Capture the cell that displays the provided text and extract its (X, Y) central coordinate. 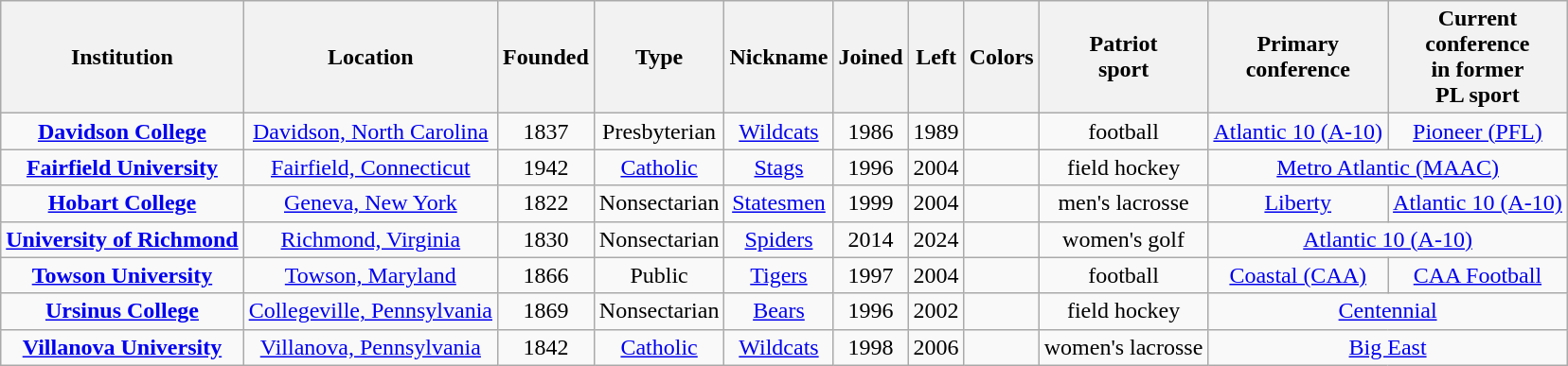
Pioneer (PFL) (1478, 131)
Richmond, Virginia (370, 239)
Left (935, 57)
1998 (871, 347)
Geneva, New York (370, 203)
CAA Football (1478, 275)
women's lacrosse (1123, 347)
1942 (546, 167)
Davidson, North Carolina (370, 131)
women's golf (1123, 239)
1997 (871, 275)
1830 (546, 239)
Spiders (778, 239)
Liberty (1298, 203)
Villanova, Pennsylvania (370, 347)
2014 (871, 239)
Colors (1002, 57)
Centennial (1388, 311)
Hobart College (122, 203)
Presbyterian (659, 131)
1822 (546, 203)
Big East (1388, 347)
Tigers (778, 275)
Type (659, 57)
1989 (935, 131)
Stags (778, 167)
Ursinus College (122, 311)
Joined (871, 57)
Currentconferencein formerPL sport (1478, 57)
Davidson College (122, 131)
Bears (778, 311)
Primaryconference (1298, 57)
Nickname (778, 57)
1842 (546, 347)
1986 (871, 131)
Fairfield, Connecticut (370, 167)
Towson University (122, 275)
Villanova University (122, 347)
Fairfield University (122, 167)
Public (659, 275)
Collegeville, Pennsylvania (370, 311)
University of Richmond (122, 239)
Metro Atlantic (MAAC) (1388, 167)
Patriotsport (1123, 57)
Statesmen (778, 203)
Towson, Maryland (370, 275)
Coastal (CAA) (1298, 275)
2002 (935, 311)
2006 (935, 347)
1999 (871, 203)
men's lacrosse (1123, 203)
Location (370, 57)
Institution (122, 57)
2024 (935, 239)
1837 (546, 131)
1866 (546, 275)
Founded (546, 57)
1869 (546, 311)
